Return the [x, y] coordinate for the center point of the cell that contains the specified text.  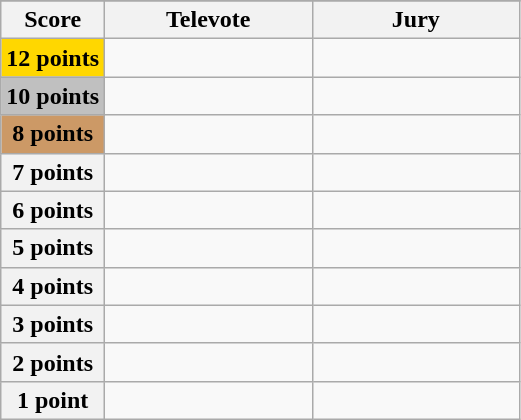
8 points [53, 134]
12 points [53, 58]
5 points [53, 248]
7 points [53, 172]
4 points [53, 286]
1 point [53, 400]
Televote [209, 20]
6 points [53, 210]
2 points [53, 362]
3 points [53, 324]
10 points [53, 96]
Jury [416, 20]
Score [53, 20]
